For the text-containing cell, return its midpoint in [x, y] coordinate format. 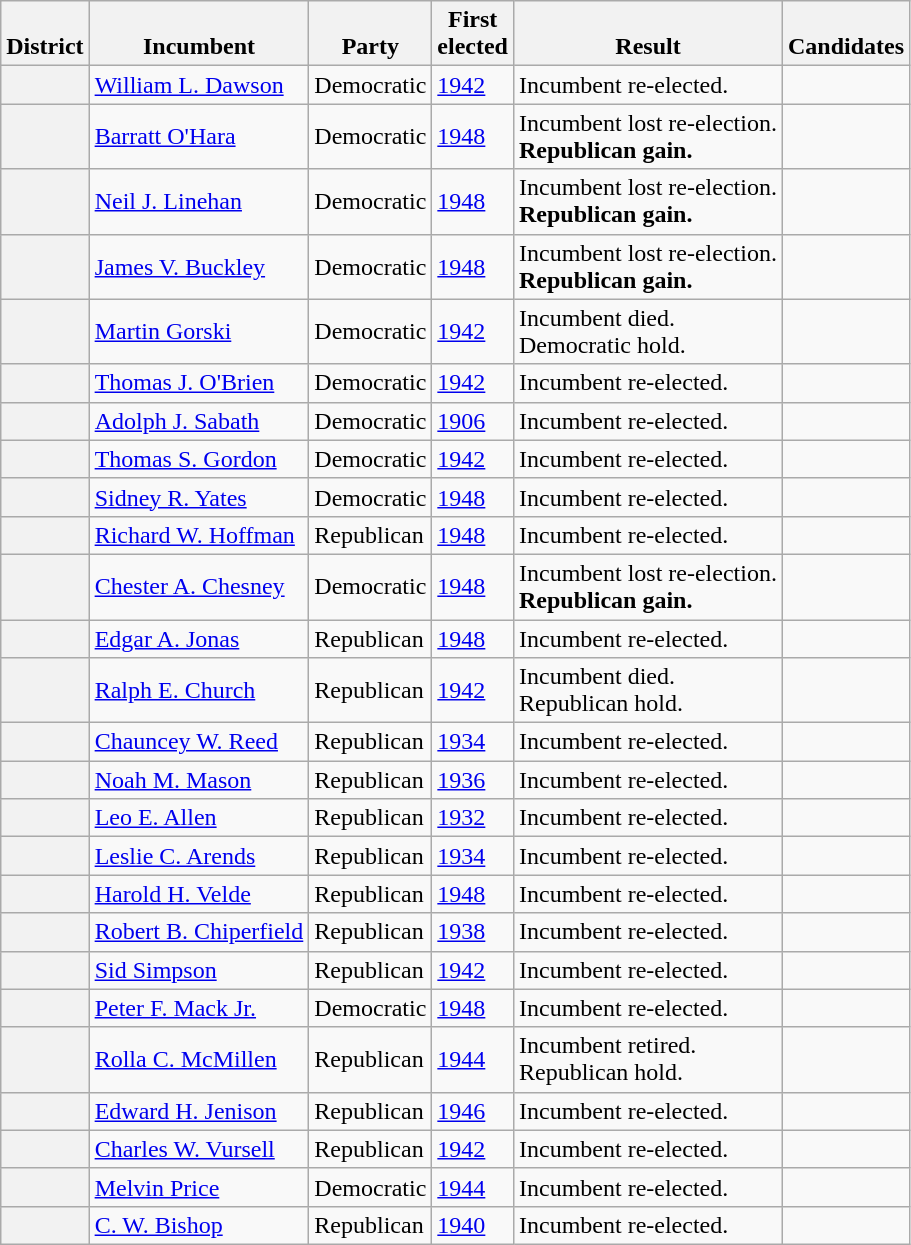
Robert B. Chiperfield [199, 932]
District [45, 34]
Sid Simpson [199, 970]
Leslie C. Arends [199, 856]
Incumbent died.Republican hold. [648, 690]
Martin Gorski [199, 332]
William L. Dawson [199, 85]
1946 [473, 1111]
Incumbent died.Democratic hold. [648, 332]
Noah M. Mason [199, 780]
1932 [473, 818]
Ralph E. Church [199, 690]
Candidates [846, 34]
Sidney R. Yates [199, 497]
Leo E. Allen [199, 818]
Richard W. Hoffman [199, 535]
1936 [473, 780]
Incumbent [199, 34]
James V. Buckley [199, 266]
Thomas J. O'Brien [199, 383]
Barratt O'Hara [199, 136]
Peter F. Mack Jr. [199, 1008]
Harold H. Velde [199, 894]
Thomas S. Gordon [199, 459]
Adolph J. Sabath [199, 421]
Charles W. Vursell [199, 1149]
C. W. Bishop [199, 1225]
Neil J. Linehan [199, 202]
Edward H. Jenison [199, 1111]
Party [370, 34]
Incumbent retired.Republican hold. [648, 1060]
Result [648, 34]
1938 [473, 932]
Melvin Price [199, 1187]
1940 [473, 1225]
Rolla C. McMillen [199, 1060]
1906 [473, 421]
Chauncey W. Reed [199, 742]
Edgar A. Jonas [199, 639]
Chester A. Chesney [199, 586]
Firstelected [473, 34]
